Return [X, Y] of the center of cell containing provided text 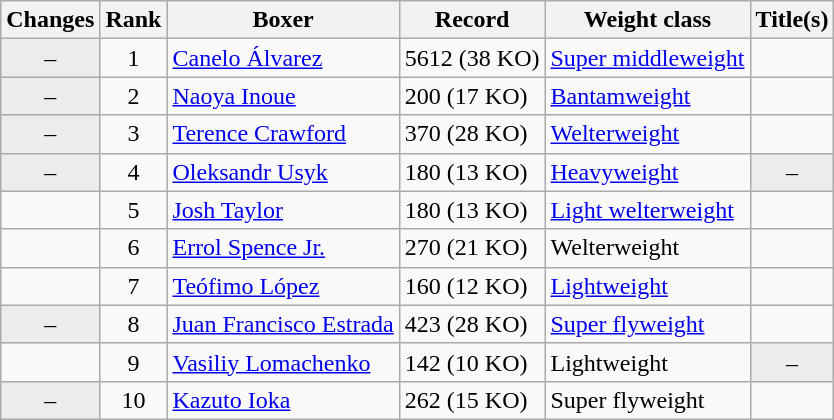
Record [472, 20]
Juan Francisco Estrada [283, 324]
Josh Taylor [283, 210]
7 [134, 286]
Bantamweight [648, 96]
2 [134, 96]
Heavyweight [648, 172]
Super middleweight [648, 58]
370 (28 KO) [472, 134]
Boxer [283, 20]
6 [134, 248]
Vasiliy Lomachenko [283, 362]
5 [134, 210]
Errol Spence Jr. [283, 248]
1 [134, 58]
Terence Crawford [283, 134]
Oleksandr Usyk [283, 172]
160 (12 KO) [472, 286]
142 (10 KO) [472, 362]
Naoya Inoue [283, 96]
Weight class [648, 20]
Light welterweight [648, 210]
5612 (38 KO) [472, 58]
423 (28 KO) [472, 324]
4 [134, 172]
3 [134, 134]
10 [134, 400]
Rank [134, 20]
200 (17 KO) [472, 96]
262 (15 KO) [472, 400]
Teófimo López [283, 286]
270 (21 KO) [472, 248]
8 [134, 324]
Title(s) [792, 20]
9 [134, 362]
Kazuto Ioka [283, 400]
Canelo Álvarez [283, 58]
Changes [50, 20]
